Locate the cell with the specified text and output its [x, y] center coordinate. 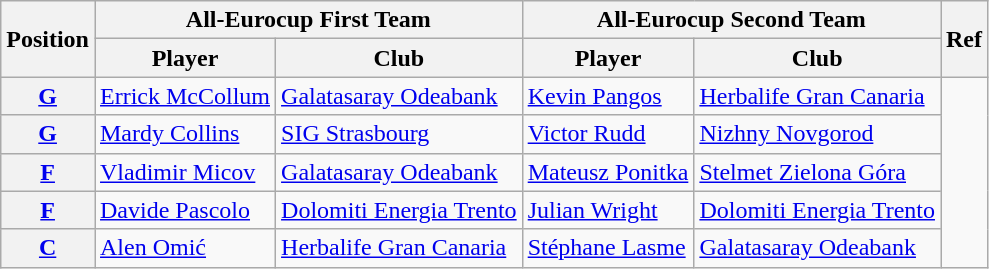
All-Eurocup First Team [308, 20]
C [48, 248]
Ref [964, 39]
Alen Omić [184, 248]
Mardy Collins [184, 134]
Nizhny Novgorod [818, 134]
Kevin Pangos [608, 96]
SIG Strasbourg [400, 134]
All-Eurocup Second Team [731, 20]
Stelmet Zielona Góra [818, 172]
Davide Pascolo [184, 210]
Position [48, 39]
Vladimir Micov [184, 172]
Stéphane Lasme [608, 248]
Victor Rudd [608, 134]
Mateusz Ponitka [608, 172]
Julian Wright [608, 210]
Errick McCollum [184, 96]
